Identify which cell holds the provided text, then report its [X, Y] central coordinate. 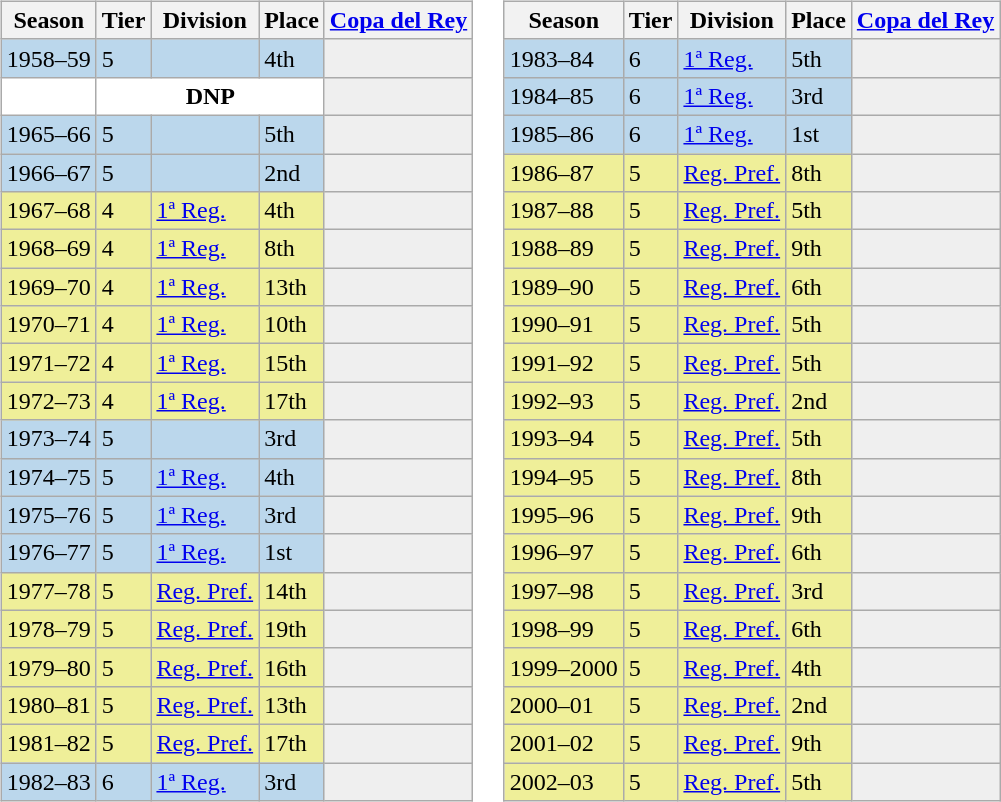
2000–01 [564, 705]
1967–68 [48, 211]
14th [292, 591]
1986–87 [564, 173]
15th [292, 363]
1980–81 [48, 705]
1983–84 [564, 58]
1977–78 [48, 591]
2002–03 [564, 781]
2001–02 [564, 743]
1996–97 [564, 553]
1971–72 [48, 363]
1984–85 [564, 96]
1993–94 [564, 439]
1969–70 [48, 287]
1994–95 [564, 477]
16th [292, 667]
1970–71 [48, 325]
1992–93 [564, 401]
1998–99 [564, 629]
1978–79 [48, 629]
DNP [210, 96]
1979–80 [48, 667]
1988–89 [564, 249]
1997–98 [564, 591]
10th [292, 325]
1972–73 [48, 401]
1973–74 [48, 439]
1966–67 [48, 173]
1982–83 [48, 781]
1985–86 [564, 134]
1995–96 [564, 515]
1981–82 [48, 743]
1974–75 [48, 477]
1999–2000 [564, 667]
1976–77 [48, 553]
19th [292, 629]
1965–66 [48, 134]
1987–88 [564, 211]
1991–92 [564, 363]
1968–69 [48, 249]
1989–90 [564, 287]
1990–91 [564, 325]
1975–76 [48, 515]
1958–59 [48, 58]
